Scan for the cell matching the given text and deliver its (X, Y) coordinate at center. 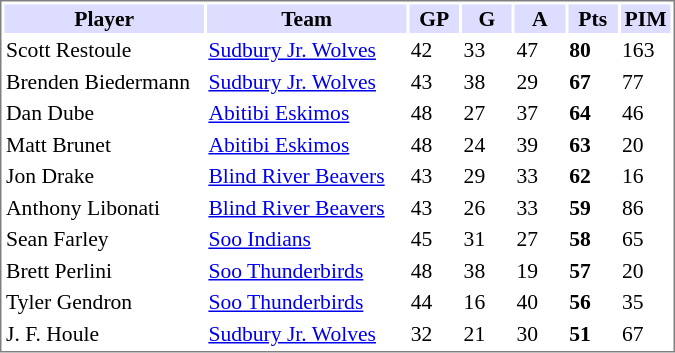
Dan Dube (104, 113)
J. F. Houle (104, 334)
45 (434, 239)
PIM (646, 18)
26 (487, 208)
32 (434, 334)
86 (646, 208)
40 (540, 302)
19 (540, 270)
24 (487, 144)
37 (540, 113)
57 (593, 270)
31 (487, 239)
Anthony Libonati (104, 208)
59 (593, 208)
62 (593, 176)
G (487, 18)
163 (646, 50)
64 (593, 113)
Tyler Gendron (104, 302)
63 (593, 144)
39 (540, 144)
A (540, 18)
51 (593, 334)
Pts (593, 18)
42 (434, 50)
65 (646, 239)
44 (434, 302)
Scott Restoule (104, 50)
Jon Drake (104, 176)
Brett Perlini (104, 270)
Team (306, 18)
80 (593, 50)
56 (593, 302)
58 (593, 239)
21 (487, 334)
Sean Farley (104, 239)
46 (646, 113)
Player (104, 18)
77 (646, 82)
Brenden Biedermann (104, 82)
Soo Indians (306, 239)
47 (540, 50)
35 (646, 302)
GP (434, 18)
30 (540, 334)
Matt Brunet (104, 144)
